Scan for the cell matching the given text and deliver its [x, y] coordinate at center. 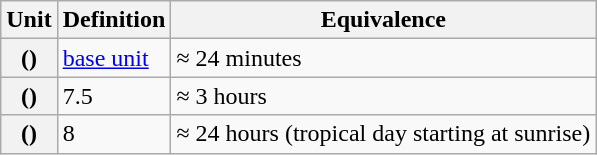
Unit [29, 20]
7.5 [114, 96]
base unit [114, 58]
≈ 24 hours (tropical day starting at sunrise) [384, 134]
Definition [114, 20]
≈ 3 hours [384, 96]
Equivalence [384, 20]
8 [114, 134]
≈ 24 minutes [384, 58]
